Locate the cell with the specified text and output its (X, Y) center coordinate. 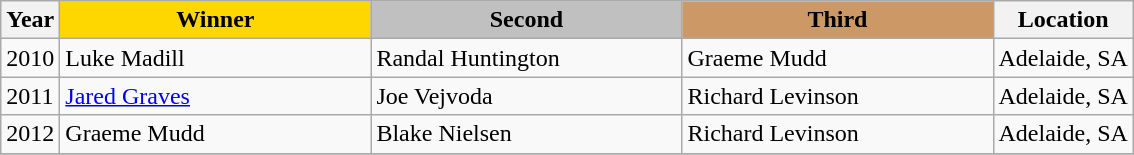
Blake Nielsen (526, 134)
Year (30, 20)
Joe Vejvoda (526, 96)
Jared Graves (216, 96)
Location (1063, 20)
Winner (216, 20)
2011 (30, 96)
Second (526, 20)
2012 (30, 134)
Third (838, 20)
Randal Huntington (526, 58)
Luke Madill (216, 58)
2010 (30, 58)
